Provide the [X, Y] coordinate of the cell's center where the given text is located.  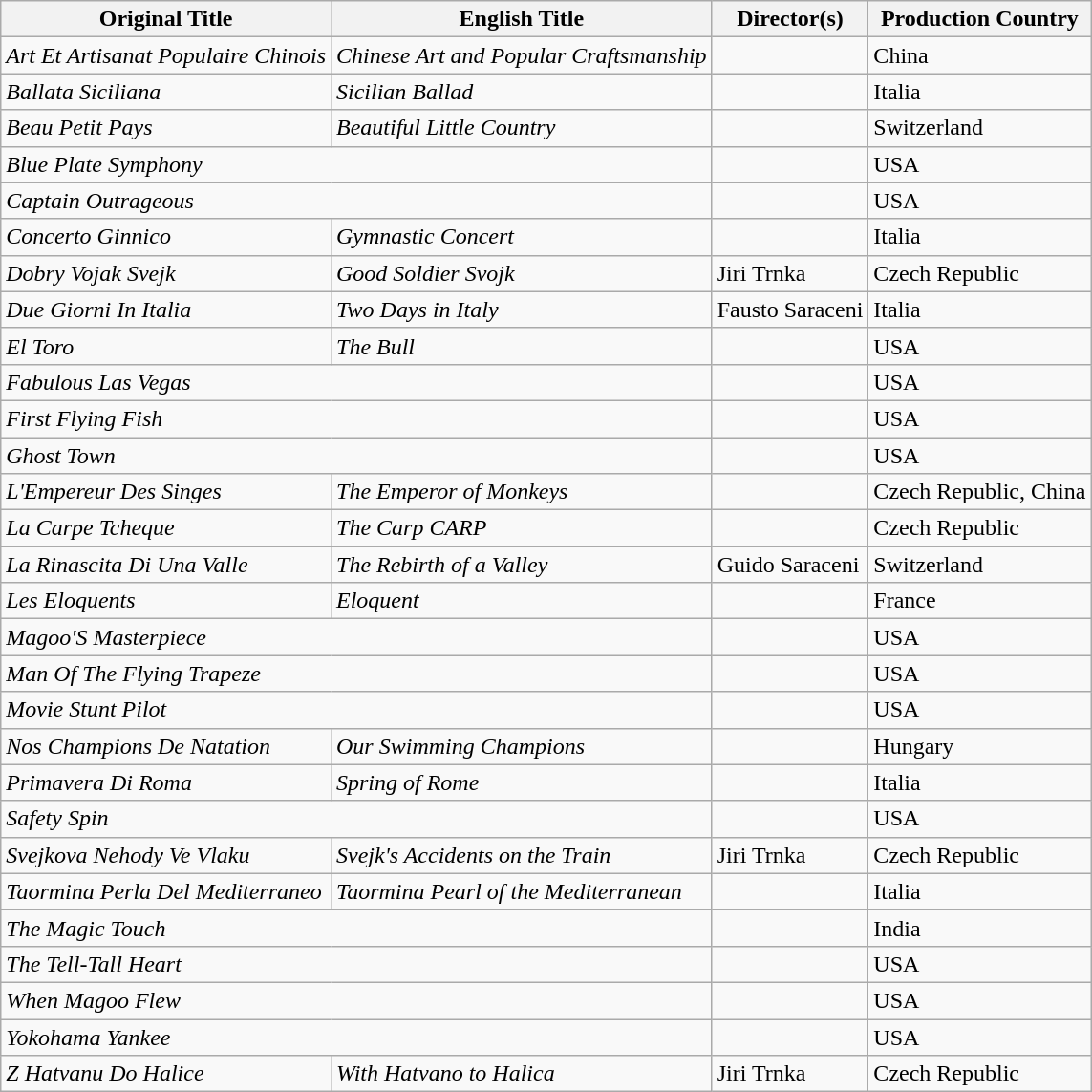
Spring of Rome [522, 782]
The Magic Touch [356, 928]
Z Hatvanu Do Halice [166, 1074]
Hungary [980, 746]
Primavera Di Roma [166, 782]
Two Days in Italy [522, 310]
China [980, 55]
L'Empereur Des Singes [166, 492]
The Tell-Tall Heart [356, 964]
Captain Outrageous [356, 201]
Yokohama Yankee [356, 1037]
Art Et Artisanat Populaire Chinois [166, 55]
Dobry Vojak Svejk [166, 273]
English Title [522, 19]
Blue Plate Symphony [356, 164]
First Flying Fish [356, 418]
The Carp CARP [522, 528]
Czech Republic, China [980, 492]
The Rebirth of a Valley [522, 565]
Svejk's Accidents on the Train [522, 855]
India [980, 928]
Beautiful Little Country [522, 128]
Nos Champions De Natation [166, 746]
Guido Saraceni [790, 565]
Production Country [980, 19]
Ballata Siciliana [166, 92]
La Rinascita Di Una Valle [166, 565]
Fabulous Las Vegas [356, 382]
The Bull [522, 346]
Good Soldier Svojk [522, 273]
Safety Spin [356, 819]
Original Title [166, 19]
France [980, 601]
Gymnastic Concert [522, 237]
The Emperor of Monkeys [522, 492]
Chinese Art and Popular Craftsmanship [522, 55]
Director(s) [790, 19]
Sicilian Ballad [522, 92]
Beau Petit Pays [166, 128]
La Carpe Tcheque [166, 528]
Man Of The Flying Trapeze [356, 674]
Fausto Saraceni [790, 310]
Svejkova Nehody Ve Vlaku [166, 855]
Concerto Ginnico [166, 237]
El Toro [166, 346]
Taormina Perla Del Mediterraneo [166, 891]
Magoo'S Masterpiece [356, 637]
When Magoo Flew [356, 1000]
Eloquent [522, 601]
Movie Stunt Pilot [356, 710]
With Hatvano to Halica [522, 1074]
Our Swimming Champions [522, 746]
Taormina Pearl of the Mediterranean [522, 891]
Due Giorni In Italia [166, 310]
Les Eloquents [166, 601]
Ghost Town [356, 456]
